Return [X, Y] of the center of cell containing provided text 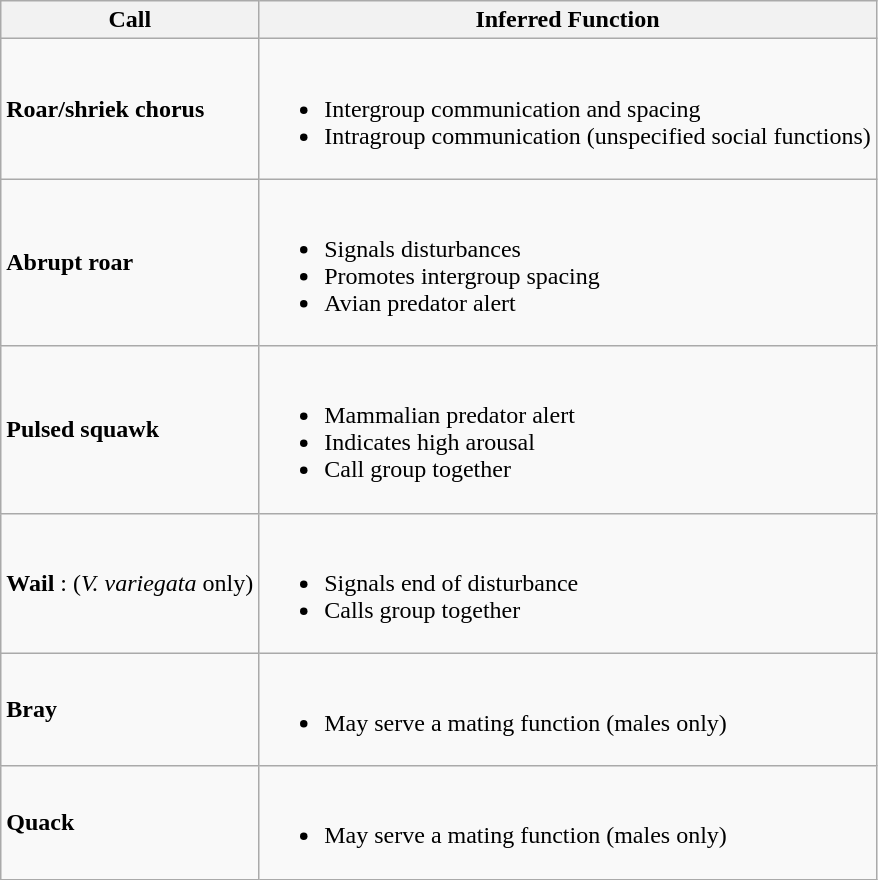
Quack [130, 822]
Pulsed squawk [130, 430]
Wail : (V. variegata only) [130, 583]
Call [130, 20]
Roar/shriek chorus [130, 109]
Mammalian predator alertIndicates high arousalCall group together [568, 430]
Intergroup communication and spacingIntragroup communication (unspecified social functions) [568, 109]
Bray [130, 710]
Signals end of disturbanceCalls group together [568, 583]
Abrupt roar [130, 262]
Inferred Function [568, 20]
Signals disturbancesPromotes intergroup spacingAvian predator alert [568, 262]
